Find where the given text appears and provide that cell's center as [X, Y] coordinate. 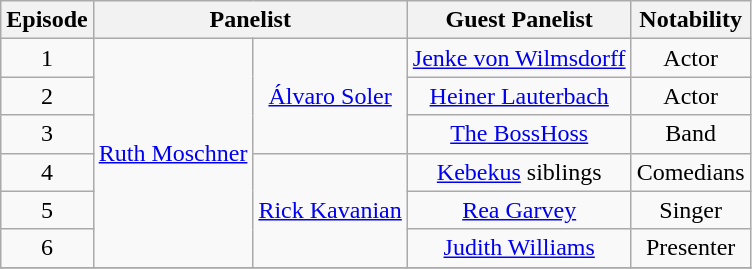
Panelist [250, 20]
Episode [47, 20]
The BossHoss [519, 134]
Notability [690, 20]
Rick Kavanian [330, 210]
1 [47, 58]
6 [47, 248]
3 [47, 134]
4 [47, 172]
2 [47, 96]
Guest Panelist [519, 20]
Álvaro Soler [330, 96]
Jenke von Wilmsdorff [519, 58]
Kebekus siblings [519, 172]
Presenter [690, 248]
Ruth Moschner [173, 153]
Heiner Lauterbach [519, 96]
Singer [690, 210]
Judith Williams [519, 248]
5 [47, 210]
Band [690, 134]
Comedians [690, 172]
Rea Garvey [519, 210]
